Pinpoint the cell where the given text exists, returning its (x, y) midpoint coordinate. 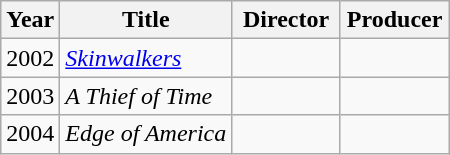
Edge of America (146, 134)
Title (146, 20)
Director (286, 20)
Skinwalkers (146, 58)
A Thief of Time (146, 96)
2004 (30, 134)
2002 (30, 58)
Producer (394, 20)
2003 (30, 96)
Year (30, 20)
